Identify which cell holds the provided text, then report its [X, Y] central coordinate. 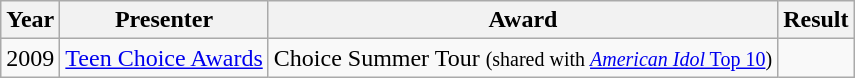
Year [30, 20]
Award [522, 20]
Presenter [164, 20]
Result [816, 20]
2009 [30, 58]
Choice Summer Tour (shared with American Idol Top 10) [522, 58]
Teen Choice Awards [164, 58]
